Extract the (x, y) coordinate from the center of the cell holding the provided text.  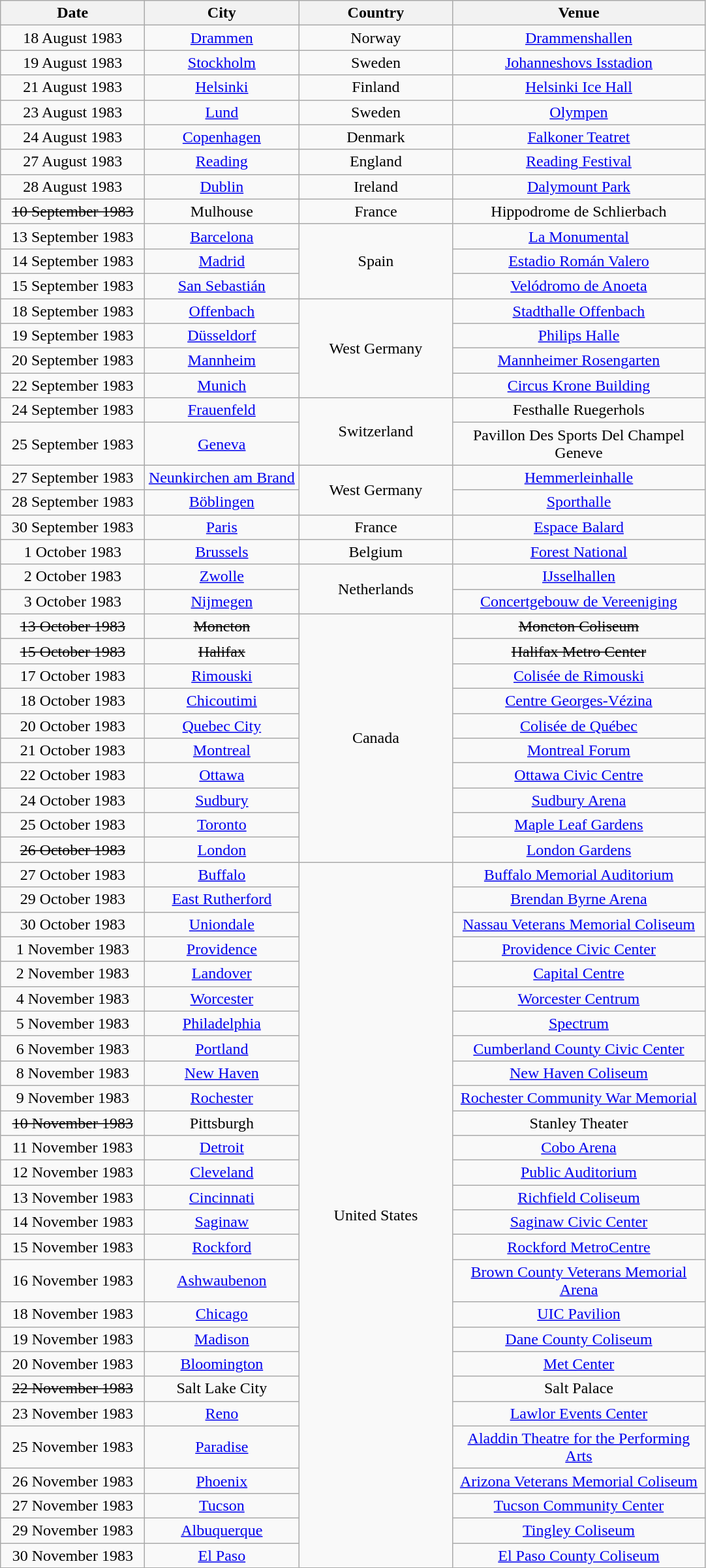
28 August 1983 (73, 187)
16 November 1983 (73, 1281)
London (222, 850)
3 October 1983 (73, 601)
Tingley Coliseum (579, 1530)
Spectrum (579, 1023)
10 November 1983 (73, 1123)
Chicoutimi (222, 701)
Worcester (222, 999)
Belgium (376, 552)
Böblingen (222, 502)
La Monumental (579, 236)
Arizona Veterans Memorial Coliseum (579, 1481)
Cincinnati (222, 1198)
Phoenix (222, 1481)
Stadthalle Offenbach (579, 311)
Mannheim (222, 361)
15 October 1983 (73, 651)
Düsseldorf (222, 336)
30 October 1983 (73, 924)
Canada (376, 738)
Providence Civic Center (579, 949)
Rochester Community War Memorial (579, 1098)
Cumberland County Civic Center (579, 1048)
23 August 1983 (73, 112)
New Haven Coliseum (579, 1073)
Paris (222, 527)
El Paso (222, 1556)
Ireland (376, 187)
Portland (222, 1048)
Pittsburgh (222, 1123)
24 September 1983 (73, 410)
25 September 1983 (73, 444)
Reading Festival (579, 162)
19 November 1983 (73, 1339)
Albuquerque (222, 1530)
Moncton Coliseum (579, 626)
Ottawa Civic Centre (579, 776)
15 September 1983 (73, 286)
Espace Balard (579, 527)
Offenbach (222, 311)
27 August 1983 (73, 162)
24 October 1983 (73, 800)
1 October 1983 (73, 552)
Brown County Veterans Memorial Arena (579, 1281)
Montreal (222, 751)
Dalymount Park (579, 187)
Finland (376, 87)
21 October 1983 (73, 751)
14 November 1983 (73, 1222)
Ottawa (222, 776)
Festhalle Ruegerhols (579, 410)
Stanley Theater (579, 1123)
Mulhouse (222, 211)
10 September 1983 (73, 211)
5 November 1983 (73, 1023)
Hippodrome de Schlierbach (579, 211)
Geneva (222, 444)
Helsinki (222, 87)
Public Auditorium (579, 1173)
1 November 1983 (73, 949)
Quebec City (222, 726)
13 November 1983 (73, 1198)
Saginaw Civic Center (579, 1222)
Bloomington (222, 1364)
18 September 1983 (73, 311)
Zwolle (222, 577)
Tucson Community Center (579, 1505)
Tucson (222, 1505)
26 November 1983 (73, 1481)
Nassau Veterans Memorial Coliseum (579, 924)
20 October 1983 (73, 726)
Chicago (222, 1314)
13 September 1983 (73, 236)
Colisée de Québec (579, 726)
Olympen (579, 112)
Salt Lake City (222, 1389)
14 September 1983 (73, 261)
25 November 1983 (73, 1447)
Moncton (222, 626)
Sudbury (222, 800)
30 November 1983 (73, 1556)
Sudbury Arena (579, 800)
UIC Pavilion (579, 1314)
27 October 1983 (73, 875)
Denmark (376, 137)
Brendan Byrne Arena (579, 899)
Velódromo de Anoeta (579, 286)
20 November 1983 (73, 1364)
28 September 1983 (73, 502)
Lund (222, 112)
Venue (579, 13)
Madrid (222, 261)
Maple Leaf Gardens (579, 825)
25 October 1983 (73, 825)
El Paso County Coliseum (579, 1556)
United States (376, 1215)
Helsinki Ice Hall (579, 87)
12 November 1983 (73, 1173)
Lawlor Events Center (579, 1413)
Date (73, 13)
Met Center (579, 1364)
Dublin (222, 187)
Drammen (222, 38)
24 August 1983 (73, 137)
Norway (376, 38)
Pavillon Des Sports Del Champel Geneve (579, 444)
Drammenshallen (579, 38)
Buffalo Memorial Auditorium (579, 875)
19 August 1983 (73, 63)
Mannheimer Rosengarten (579, 361)
London Gardens (579, 850)
Worcester Centrum (579, 999)
Richfield Coliseum (579, 1198)
Dane County Coliseum (579, 1339)
18 November 1983 (73, 1314)
30 September 1983 (73, 527)
Reno (222, 1413)
Johanneshovs Isstadion (579, 63)
City (222, 13)
East Rutherford (222, 899)
29 October 1983 (73, 899)
19 September 1983 (73, 336)
23 November 1983 (73, 1413)
Neunkirchen am Brand (222, 477)
Rochester (222, 1098)
27 September 1983 (73, 477)
Barcelona (222, 236)
22 September 1983 (73, 385)
Aladdin Theatre for the Performing Arts (579, 1447)
England (376, 162)
Halifax (222, 651)
Nijmegen (222, 601)
Landover (222, 974)
Circus Krone Building (579, 385)
18 August 1983 (73, 38)
Saginaw (222, 1222)
Hemmerleinhalle (579, 477)
Frauenfeld (222, 410)
4 November 1983 (73, 999)
Estadio Román Valero (579, 261)
Country (376, 13)
2 October 1983 (73, 577)
Colisée de Rimouski (579, 676)
Toronto (222, 825)
18 October 1983 (73, 701)
Falkoner Teatret (579, 137)
Cobo Arena (579, 1148)
Buffalo (222, 875)
Stockholm (222, 63)
Capital Centre (579, 974)
29 November 1983 (73, 1530)
Philips Halle (579, 336)
Forest National (579, 552)
Madison (222, 1339)
6 November 1983 (73, 1048)
Spain (376, 261)
Sporthalle (579, 502)
Halifax Metro Center (579, 651)
Detroit (222, 1148)
IJsselhallen (579, 577)
Reading (222, 162)
San Sebastián (222, 286)
22 November 1983 (73, 1389)
Philadelphia (222, 1023)
Paradise (222, 1447)
27 November 1983 (73, 1505)
Concertgebouw de Vereeniging (579, 601)
Brussels (222, 552)
15 November 1983 (73, 1247)
Copenhagen (222, 137)
21 August 1983 (73, 87)
22 October 1983 (73, 776)
New Haven (222, 1073)
Rockford MetroCentre (579, 1247)
Munich (222, 385)
Centre Georges-Vézina (579, 701)
8 November 1983 (73, 1073)
9 November 1983 (73, 1098)
Ashwaubenon (222, 1281)
Salt Palace (579, 1389)
Montreal Forum (579, 751)
13 October 1983 (73, 626)
Uniondale (222, 924)
Rockford (222, 1247)
11 November 1983 (73, 1148)
Rimouski (222, 676)
Providence (222, 949)
26 October 1983 (73, 850)
17 October 1983 (73, 676)
20 September 1983 (73, 361)
Netherlands (376, 589)
Switzerland (376, 432)
Cleveland (222, 1173)
2 November 1983 (73, 974)
